Determine the [x, y] coordinate at the center of the cell enclosing the given text.  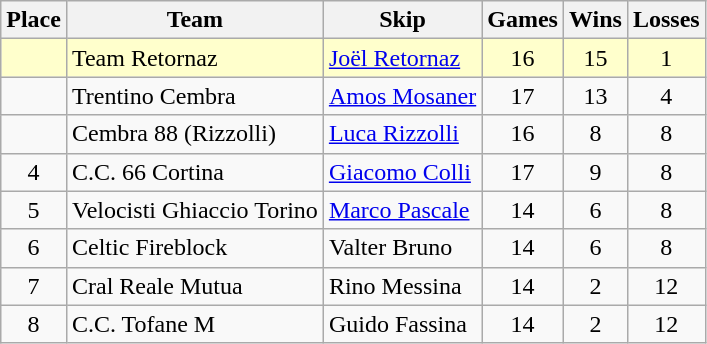
Guido Fassina [402, 324]
Cral Reale Mutua [194, 286]
15 [595, 58]
9 [595, 172]
Wins [595, 20]
Amos Mosaner [402, 96]
Losses [666, 20]
Valter Bruno [402, 248]
Games [523, 20]
Trentino Cembra [194, 96]
Luca Rizzolli [402, 134]
Velocisti Ghiaccio Torino [194, 210]
C.C. Tofane M [194, 324]
Rino Messina [402, 286]
C.C. 66 Cortina [194, 172]
Skip [402, 20]
Place [34, 20]
7 [34, 286]
Joël Retornaz [402, 58]
Cembra 88 (Rizzolli) [194, 134]
1 [666, 58]
Celtic Fireblock [194, 248]
Team Retornaz [194, 58]
Marco Pascale [402, 210]
Giacomo Colli [402, 172]
13 [595, 96]
Team [194, 20]
5 [34, 210]
